Return the [x, y] coordinate for the center point of the cell that contains the specified text.  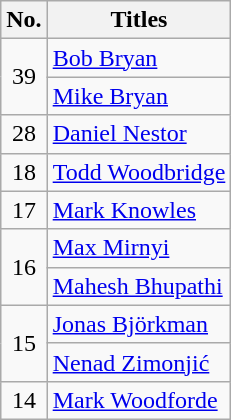
Mike Bryan [139, 96]
Titles [139, 20]
Nenad Zimonjić [139, 362]
Jonas Björkman [139, 324]
No. [24, 20]
14 [24, 400]
Mahesh Bhupathi [139, 286]
Mark Knowles [139, 210]
16 [24, 267]
Max Mirnyi [139, 248]
18 [24, 172]
39 [24, 77]
Daniel Nestor [139, 134]
Bob Bryan [139, 58]
Todd Woodbridge [139, 172]
28 [24, 134]
17 [24, 210]
Mark Woodforde [139, 400]
15 [24, 343]
